Output the [x, y] coordinate of the center of the cell containing the given text.  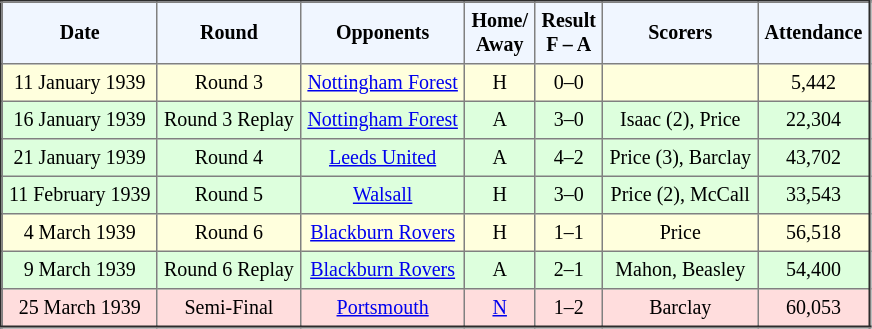
Isaac (2), Price [680, 120]
4 March 1939 [80, 233]
Round [228, 33]
2–1 [569, 270]
Price [680, 233]
56,518 [814, 233]
Opponents [383, 33]
Portsmouth [383, 308]
Date [80, 33]
Scorers [680, 33]
21 January 1939 [80, 158]
60,053 [814, 308]
Round 3 Replay [228, 120]
Round 6 Replay [228, 270]
4–2 [569, 158]
Round 6 [228, 233]
33,543 [814, 195]
Round 4 [228, 158]
16 January 1939 [80, 120]
11 February 1939 [80, 195]
Home/Away [500, 33]
54,400 [814, 270]
Price (3), Barclay [680, 158]
1–2 [569, 308]
Walsall [383, 195]
Price (2), McCall [680, 195]
5,442 [814, 83]
1–1 [569, 233]
Round 5 [228, 195]
25 March 1939 [80, 308]
Attendance [814, 33]
0–0 [569, 83]
Leeds United [383, 158]
Semi-Final [228, 308]
Round 3 [228, 83]
ResultF – A [569, 33]
Barclay [680, 308]
11 January 1939 [80, 83]
N [500, 308]
9 March 1939 [80, 270]
22,304 [814, 120]
Mahon, Beasley [680, 270]
43,702 [814, 158]
